Identify which cell holds the provided text, then report its (x, y) central coordinate. 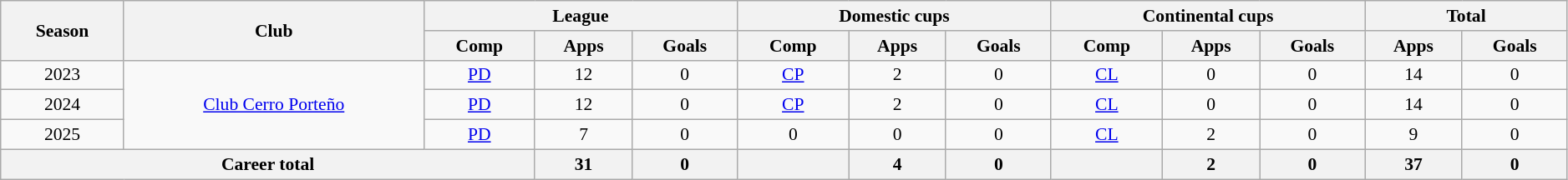
Continental cups (1208, 16)
37 (1413, 164)
Career total (268, 164)
Club (274, 30)
9 (1413, 135)
2024 (63, 105)
4 (897, 164)
31 (583, 164)
Domestic cups (895, 16)
Total (1466, 16)
Season (63, 30)
League (581, 16)
2025 (63, 135)
Club Cerro Porteño (274, 105)
7 (583, 135)
2023 (63, 75)
